Capture the cell that displays the provided text and extract its (X, Y) central coordinate. 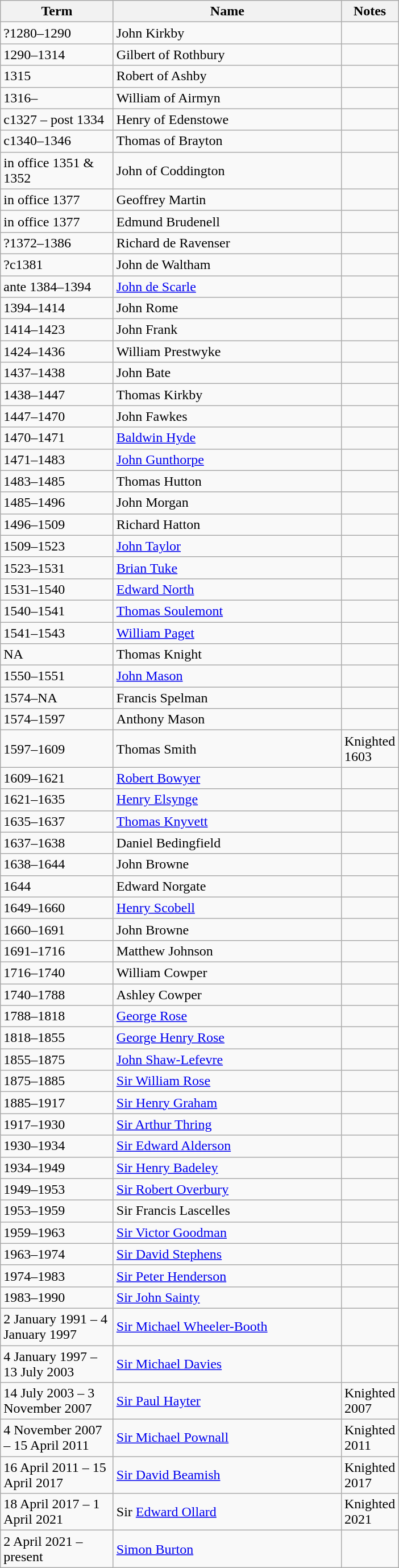
Thomas Smith (227, 748)
1934–1949 (57, 1168)
1597–1609 (57, 748)
1638–1644 (57, 864)
Name (227, 11)
1974–1983 (57, 1276)
Richard de Ravenser (227, 243)
Sir John Sainty (227, 1297)
1716–1740 (57, 973)
Sir Michael Wheeler-Booth (227, 1326)
Richard Hatton (227, 524)
Francis Spelman (227, 698)
John Frank (227, 330)
Henry of Edenstowe (227, 119)
1953–1959 (57, 1211)
Anthony Mason (227, 719)
1424–1436 (57, 351)
1660–1691 (57, 929)
Sir Michael Pownall (227, 1438)
1574–1597 (57, 719)
Edward North (227, 589)
1315 (57, 76)
1437–1438 (57, 373)
Knighted 2021 (369, 1512)
Sir Henry Graham (227, 1103)
William Prestwyke (227, 351)
Sir Michael Davies (227, 1364)
2 April 2021 – present (57, 1549)
1740–1788 (57, 995)
Sir Robert Overbury (227, 1189)
1649–1660 (57, 908)
4 November 2007 – 15 April 2011 (57, 1438)
1917–1930 (57, 1124)
Knighted 2011 (369, 1438)
1290–1314 (57, 55)
Robert Bowyer (227, 778)
John Shaw-Lefevre (227, 1060)
Sir David Beamish (227, 1475)
Matthew Johnson (227, 951)
?1280–1290 (57, 33)
Baldwin Hyde (227, 438)
Sir Paul Hayter (227, 1401)
1609–1621 (57, 778)
?1372–1386 (57, 243)
1855–1875 (57, 1060)
4 January 1997 – 13 July 2003 (57, 1364)
?c1381 (57, 264)
1949–1953 (57, 1189)
1438–1447 (57, 395)
1541–1543 (57, 633)
Geoffrey Martin (227, 200)
1540–1541 (57, 611)
1447–1470 (57, 416)
William Cowper (227, 973)
John de Scarle (227, 286)
Daniel Bedingfield (227, 843)
Knighted 2017 (369, 1475)
in office 1351 & 1352 (57, 171)
Sir Francis Lascelles (227, 1211)
1983–1990 (57, 1297)
c1327 – post 1334 (57, 119)
1963–1974 (57, 1254)
1470–1471 (57, 438)
Simon Burton (227, 1549)
1644 (57, 886)
1637–1638 (57, 843)
John Rome (227, 308)
1316– (57, 98)
Thomas Knyvett (227, 821)
18 April 2017 – 1 April 2021 (57, 1512)
Sir Arthur Thring (227, 1124)
1523–1531 (57, 568)
1930–1934 (57, 1146)
George Henry Rose (227, 1038)
1875–1885 (57, 1081)
1485–1496 (57, 503)
1818–1855 (57, 1038)
1394–1414 (57, 308)
Thomas of Brayton (227, 141)
John Kirkby (227, 33)
John Fawkes (227, 416)
Notes (369, 11)
1496–1509 (57, 524)
George Rose (227, 1016)
2 January 1991 – 4 January 1997 (57, 1326)
1414–1423 (57, 330)
John Gunthorpe (227, 460)
John Mason (227, 676)
Thomas Kirkby (227, 395)
Sir Edward Ollard (227, 1512)
Sir William Rose (227, 1081)
14 July 2003 – 3 November 2007 (57, 1401)
1635–1637 (57, 821)
1788–1818 (57, 1016)
Term (57, 11)
1621–1635 (57, 800)
Brian Tuke (227, 568)
Gilbert of Rothbury (227, 55)
John Taylor (227, 546)
Thomas Knight (227, 655)
Sir David Stephens (227, 1254)
Edward Norgate (227, 886)
1885–1917 (57, 1103)
John Morgan (227, 503)
Robert of Ashby (227, 76)
1509–1523 (57, 546)
Henry Elsynge (227, 800)
Knighted 1603 (369, 748)
1691–1716 (57, 951)
Edmund Brudenell (227, 221)
Sir Henry Badeley (227, 1168)
Ashley Cowper (227, 995)
Sir Edward Alderson (227, 1146)
Sir Victor Goodman (227, 1232)
1550–1551 (57, 676)
John of Coddington (227, 171)
ante 1384–1394 (57, 286)
c1340–1346 (57, 141)
William of Airmyn (227, 98)
16 April 2011 – 15 April 2017 (57, 1475)
NA (57, 655)
Sir Peter Henderson (227, 1276)
Thomas Hutton (227, 481)
1531–1540 (57, 589)
William Paget (227, 633)
Knighted 2007 (369, 1401)
John de Waltham (227, 264)
1959–1963 (57, 1232)
John Bate (227, 373)
1483–1485 (57, 481)
Thomas Soulemont (227, 611)
1574–NA (57, 698)
Henry Scobell (227, 908)
1471–1483 (57, 460)
